Scan for the cell matching the given text and deliver its (x, y) coordinate at center. 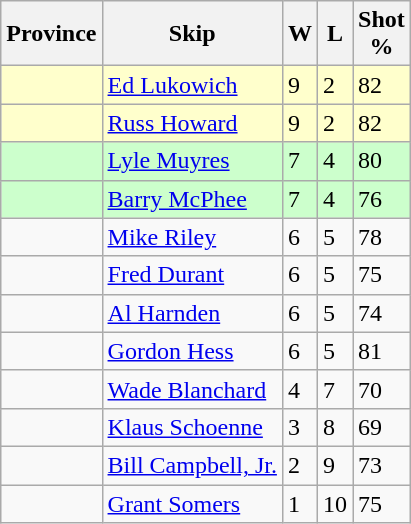
1 (300, 503)
Fred Durant (192, 275)
Lyle Muyres (192, 161)
Al Harnden (192, 313)
80 (382, 161)
73 (382, 465)
Wade Blanchard (192, 389)
69 (382, 427)
Bill Campbell, Jr. (192, 465)
Klaus Schoenne (192, 427)
Skip (192, 34)
Grant Somers (192, 503)
3 (300, 427)
78 (382, 237)
70 (382, 389)
Province (52, 34)
L (334, 34)
Shot % (382, 34)
Ed Lukowich (192, 85)
74 (382, 313)
Gordon Hess (192, 351)
81 (382, 351)
10 (334, 503)
8 (334, 427)
Russ Howard (192, 123)
76 (382, 199)
Mike Riley (192, 237)
W (300, 34)
Barry McPhee (192, 199)
